Pinpoint the cell where the given text exists, returning its (X, Y) midpoint coordinate. 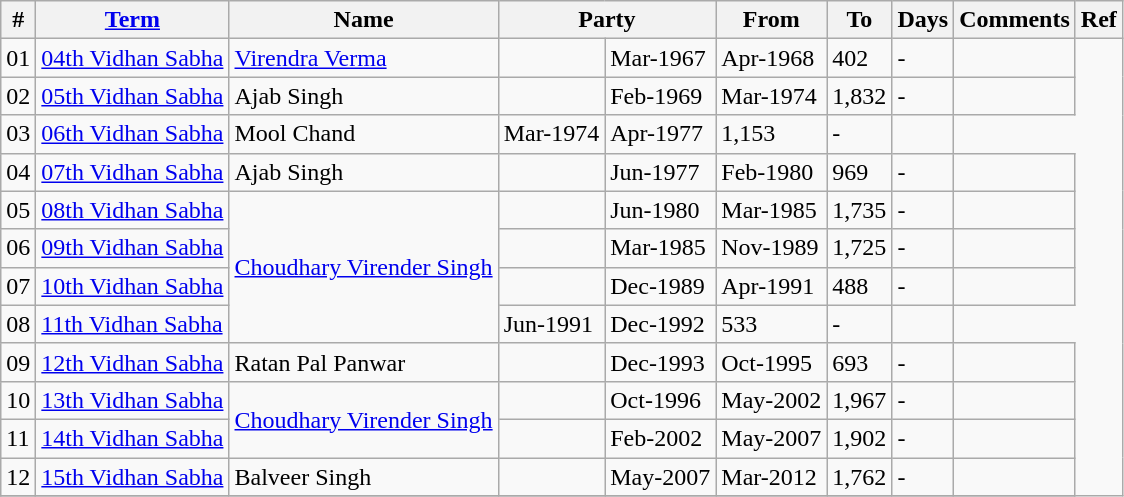
Oct-1995 (772, 362)
Name (364, 20)
Jun-1991 (552, 324)
06th Vidhan Sabha (132, 134)
09th Vidhan Sabha (132, 248)
533 (772, 324)
Feb-1980 (772, 172)
Mar-1967 (660, 58)
01 (18, 58)
09 (18, 362)
05 (18, 210)
Apr-1968 (772, 58)
1,725 (860, 248)
10 (18, 400)
Days (923, 20)
Party (607, 20)
1,902 (860, 438)
14th Vidhan Sabha (132, 438)
1,735 (860, 210)
13th Vidhan Sabha (132, 400)
693 (860, 362)
15th Vidhan Sabha (132, 477)
Dec-1993 (660, 362)
08 (18, 324)
11th Vidhan Sabha (132, 324)
04 (18, 172)
Nov-1989 (772, 248)
Balveer Singh (364, 477)
06 (18, 248)
Dec-1992 (660, 324)
03 (18, 134)
12th Vidhan Sabha (132, 362)
08th Vidhan Sabha (132, 210)
Ratan Pal Panwar (364, 362)
12 (18, 477)
Feb-1969 (660, 96)
07th Vidhan Sabha (132, 172)
Dec-1989 (660, 286)
Virendra Verma (364, 58)
Oct-1996 (660, 400)
402 (860, 58)
Apr-1991 (772, 286)
Feb-2002 (660, 438)
11 (18, 438)
07 (18, 286)
To (860, 20)
10th Vidhan Sabha (132, 286)
Jun-1977 (660, 172)
Term (132, 20)
1,967 (860, 400)
Ref (1098, 20)
05th Vidhan Sabha (132, 96)
Apr-1977 (660, 134)
488 (860, 286)
02 (18, 96)
From (772, 20)
Mool Chand (364, 134)
969 (860, 172)
1,153 (772, 134)
Mar-2012 (772, 477)
1,832 (860, 96)
Comments (1015, 20)
May-2002 (772, 400)
Jun-1980 (660, 210)
04th Vidhan Sabha (132, 58)
1,762 (860, 477)
# (18, 20)
